Identify which cell holds the provided text, then report its (x, y) central coordinate. 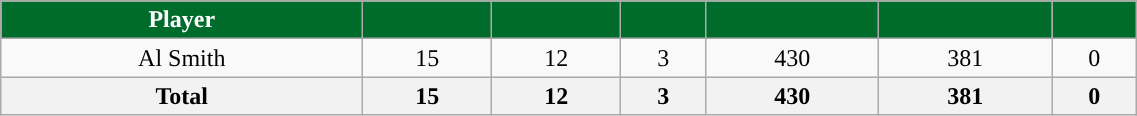
Total (182, 96)
Player (182, 20)
Al Smith (182, 58)
